Search for the cell housing the specified text and yield its [X, Y] center coordinate. 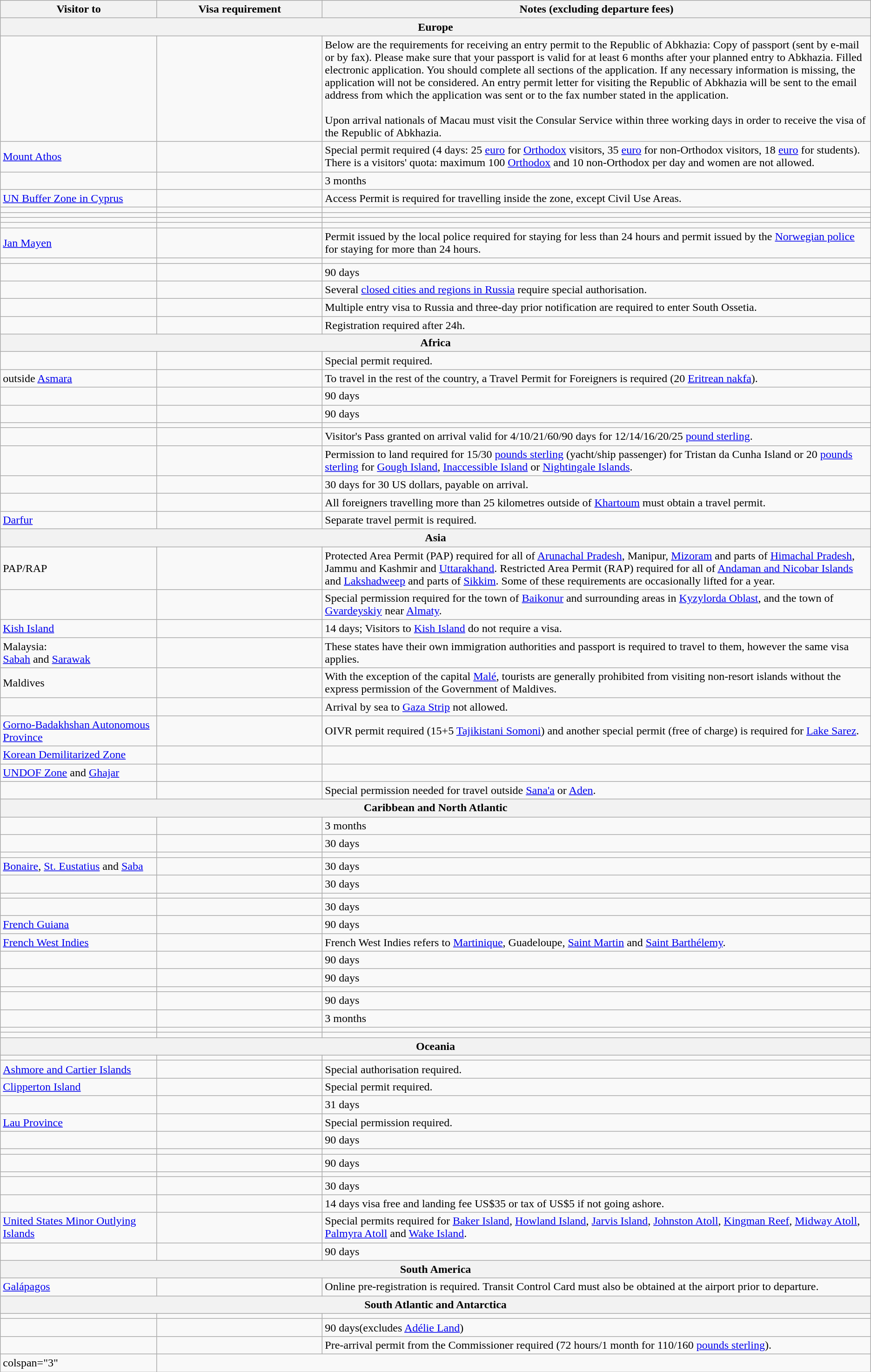
OIVR permit required (15+5 Tajikistani Somoni) and another special permit (free of charge) is required for Lake Sarez. [596, 731]
Jan Mayen [79, 243]
All foreigners travelling more than 25 kilometres outside of Khartoum must obtain a travel permit. [596, 502]
Galápagos [79, 1287]
Maldives [79, 683]
To travel in the rest of the country, a Travel Permit for Foreigners is required (20 Eritrean nakfa). [596, 378]
Special permission needed for travel outside Sana'a or Aden. [596, 790]
PAP/RAP [79, 568]
31 days [596, 1104]
14 days; Visitors to Kish Island do not require a visa. [596, 629]
Pre-arrival permit from the Commissioner required (72 hours/1 month for 110/160 pounds sterling). [596, 1345]
Africa [435, 343]
Lau Province [79, 1122]
United States Minor Outlying Islands [79, 1228]
Bonaire, St. Eustatius and Saba [79, 866]
Europe [435, 27]
Kish Island [79, 629]
Malaysia: Sabah and Sarawak [79, 652]
Special permits required for Baker Island, Howland Island, Jarvis Island, Johnston Atoll, Kingman Reef, Midway Atoll, Palmyra Atoll and Wake Island. [596, 1228]
South America [435, 1269]
Arrival by sea to Gaza Strip not allowed. [596, 707]
These states have their own immigration authorities and passport is required to travel to them, however the same visa applies. [596, 652]
Special authorisation required. [596, 1069]
Gorno-Badakhshan Autonomous Province [79, 731]
Darfur [79, 520]
Online pre-registration is required. Transit Control Card must also be obtained at the airport prior to departure. [596, 1287]
Oceania [435, 1046]
UN Buffer Zone in Cyprus [79, 198]
Korean Demilitarized Zone [79, 755]
Visa requirement [239, 9]
90 days(excludes Adélie Land) [596, 1327]
French Guiana [79, 925]
outside Asmara [79, 378]
Access Permit is required for travelling inside the zone, except Civil Use Areas. [596, 198]
colspan="3" [79, 1363]
Multiple entry visa to Russia and three-day prior notification are required to enter South Ossetia. [596, 308]
Special permission required. [596, 1122]
Mount Athos [79, 156]
French West Indies refers to Martinique, Guadeloupe, Saint Martin and Saint Barthélemy. [596, 942]
UNDOF Zone and Ghajar [79, 773]
Clipperton Island [79, 1087]
Several closed cities and regions in Russia require special authorisation. [596, 290]
French West Indies [79, 942]
Visitor to [79, 9]
Registration required after 24h. [596, 325]
Notes (excluding departure fees) [596, 9]
30 days for 30 US dollars, payable on arrival. [596, 484]
Asia [435, 538]
South Atlantic and Antarctica [435, 1305]
Separate travel permit is required. [596, 520]
Caribbean and North Atlantic [435, 808]
14 days visa free and landing fee US$35 or tax of US$5 if not going ashore. [596, 1204]
Ashmore and Cartier Islands [79, 1069]
Special permission required for the town of Baikonur and surrounding areas in Kyzylorda Oblast, and the town of Gvardeyskiy near Almaty. [596, 605]
Visitor's Pass granted on arrival valid for 4/10/21/60/90 days for 12/14/16/20/25 pound sterling. [596, 437]
